Capture the cell that displays the provided text and extract its [X, Y] central coordinate. 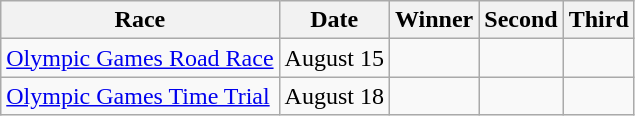
August 18 [334, 96]
Olympic Games Time Trial [140, 96]
Olympic Games Road Race [140, 58]
Second [521, 20]
Third [598, 20]
August 15 [334, 58]
Winner [434, 20]
Race [140, 20]
Date [334, 20]
